Search for the cell housing the specified text and yield its [X, Y] center coordinate. 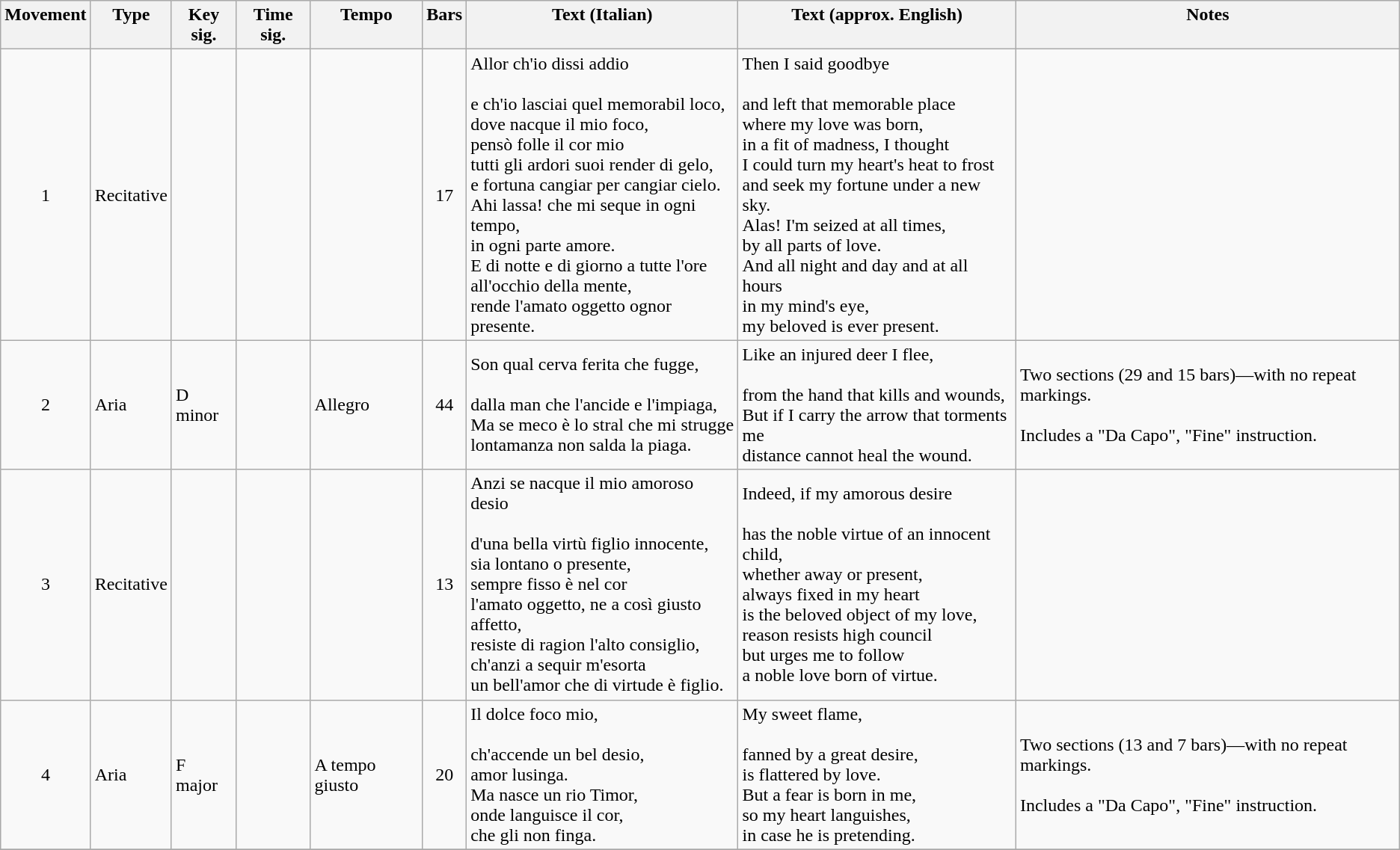
Movement [46, 25]
Tempo [366, 25]
2 [46, 405]
3 [46, 585]
Like an injured deer I flee,from the hand that kills and wounds, But if I carry the arrow that torments me distance cannot heal the wound. [876, 405]
44 [444, 405]
Son qual cerva ferita che fugge,dalla man che l'ancide e l'impiaga, Ma se meco è lo stral che mi strugge lontamanza non salda la piaga. [603, 405]
F major [203, 774]
Notes [1207, 25]
Allegro [366, 405]
Type [131, 25]
A tempo giusto [366, 774]
1 [46, 194]
Il dolce foco mio,ch'accende un bel desio, amor lusinga. Ma nasce un rio Timor, onde languisce il cor, che gli non finga. [603, 774]
4 [46, 774]
My sweet flame,fanned by a great desire, is flattered by love. But a fear is born in me, so my heart languishes, in case he is pretending. [876, 774]
Two sections (13 and 7 bars)—with no repeat markings.Includes a "Da Capo", "Fine" instruction. [1207, 774]
Time sig. [274, 25]
D minor [203, 405]
Two sections (29 and 15 bars)—with no repeat markings.Includes a "Da Capo", "Fine" instruction. [1207, 405]
Text (Italian) [603, 25]
13 [444, 585]
17 [444, 194]
20 [444, 774]
Text (approx. English) [876, 25]
Key sig. [203, 25]
Bars [444, 25]
